Scan for the cell matching the given text and deliver its [X, Y] coordinate at center. 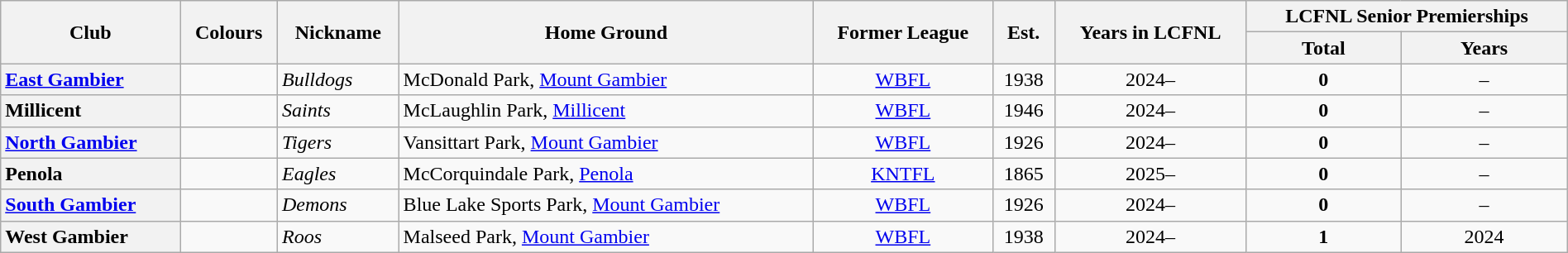
South Gambier [91, 205]
McLaughlin Park, Millicent [606, 111]
East Gambier [91, 79]
1 [1323, 236]
2024 [1484, 236]
Demons [339, 205]
Roos [339, 236]
1946 [1024, 111]
Tigers [339, 142]
2025– [1150, 174]
Est. [1024, 32]
Former League [903, 32]
Saints [339, 111]
LCFNL Senior Premierships [1407, 17]
Years [1484, 48]
Blue Lake Sports Park, Mount Gambier [606, 205]
1865 [1024, 174]
Home Ground [606, 32]
Nickname [339, 32]
North Gambier [91, 142]
Years in LCFNL [1150, 32]
Club [91, 32]
Bulldogs [339, 79]
Vansittart Park, Mount Gambier [606, 142]
Penola [91, 174]
McCorquindale Park, Penola [606, 174]
KNTFL [903, 174]
Malseed Park, Mount Gambier [606, 236]
Eagles [339, 174]
West Gambier [91, 236]
Colours [229, 32]
McDonald Park, Mount Gambier [606, 79]
Millicent [91, 111]
Total [1323, 48]
